Determine the [X, Y] coordinate at the center of the cell enclosing the given text.  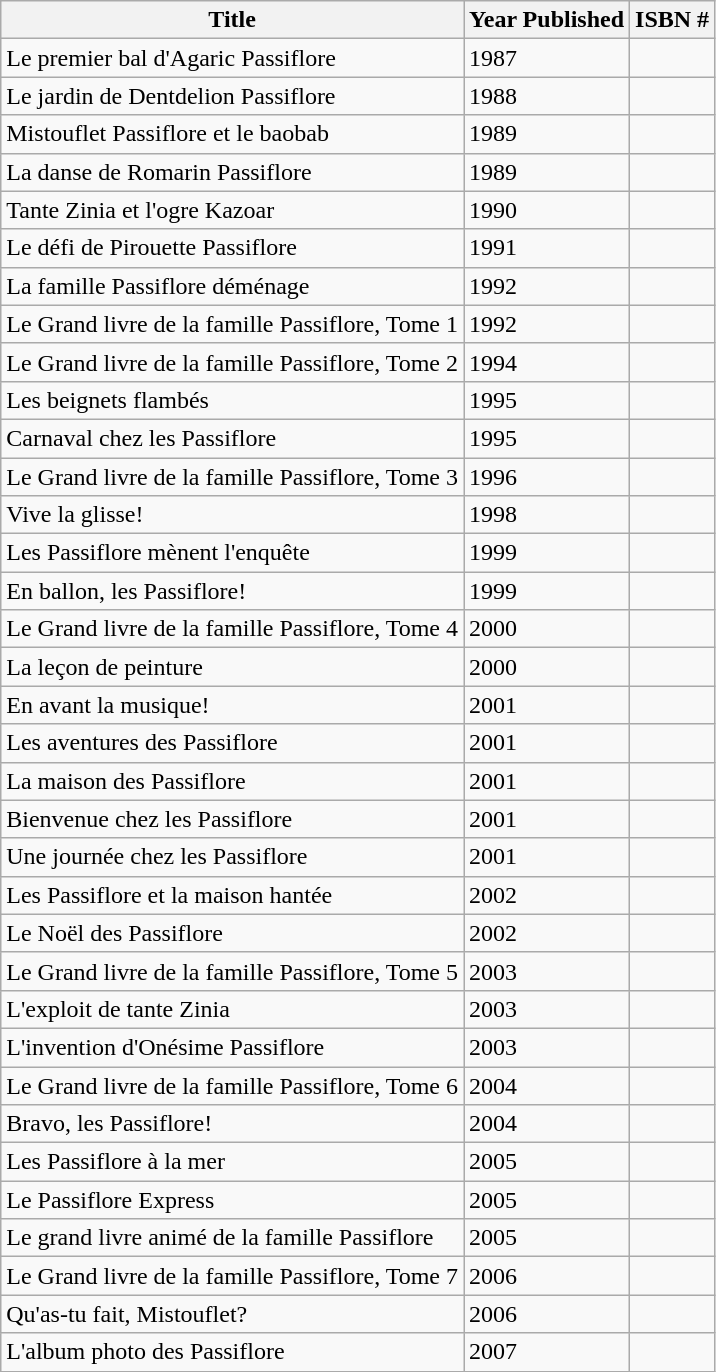
1998 [547, 515]
Les Passiflore à la mer [232, 1162]
Le défi de Pirouette Passiflore [232, 248]
La maison des Passiflore [232, 781]
Tante Zinia et l'ogre Kazoar [232, 210]
Le jardin de Dentdelion Passiflore [232, 96]
Une journée chez les Passiflore [232, 857]
Le Grand livre de la famille Passiflore, Tome 4 [232, 629]
L'invention d'Onésime Passiflore [232, 1047]
Carnaval chez les Passiflore [232, 438]
Le Passiflore Express [232, 1200]
1987 [547, 58]
La danse de Romarin Passiflore [232, 172]
Les Passiflore et la maison hantée [232, 895]
2007 [547, 1352]
Les beignets flambés [232, 400]
Le Grand livre de la famille Passiflore, Tome 2 [232, 362]
Title [232, 20]
Le Grand livre de la famille Passiflore, Tome 5 [232, 971]
L'exploit de tante Zinia [232, 1009]
L'album photo des Passiflore [232, 1352]
Bienvenue chez les Passiflore [232, 819]
Le Grand livre de la famille Passiflore, Tome 6 [232, 1085]
Vive la glisse! [232, 515]
Le Grand livre de la famille Passiflore, Tome 1 [232, 324]
Le Grand livre de la famille Passiflore, Tome 7 [232, 1276]
Le grand livre animé de la famille Passiflore [232, 1238]
ISBN # [672, 20]
1991 [547, 248]
La famille Passiflore déménage [232, 286]
1996 [547, 477]
Qu'as-tu fait, Mistouflet? [232, 1314]
La leçon de peinture [232, 667]
Le premier bal d'Agaric Passiflore [232, 58]
En ballon, les Passiflore! [232, 591]
En avant la musique! [232, 705]
Year Published [547, 20]
Le Noël des Passiflore [232, 933]
Le Grand livre de la famille Passiflore, Tome 3 [232, 477]
Bravo, les Passiflore! [232, 1124]
1994 [547, 362]
Les Passiflore mènent l'enquête [232, 553]
1990 [547, 210]
Mistouflet Passiflore et le baobab [232, 134]
1988 [547, 96]
Les aventures des Passiflore [232, 743]
